Return (x, y) of the center of cell containing provided text 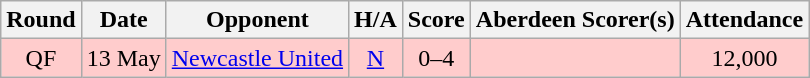
Attendance (744, 20)
Round (41, 20)
Score (436, 20)
QF (41, 58)
H/A (376, 20)
N (376, 58)
Date (124, 20)
13 May (124, 58)
Aberdeen Scorer(s) (575, 20)
12,000 (744, 58)
Newcastle United (257, 58)
0–4 (436, 58)
Opponent (257, 20)
